Return the (X, Y) coordinate for the center point of the cell that contains the specified text.  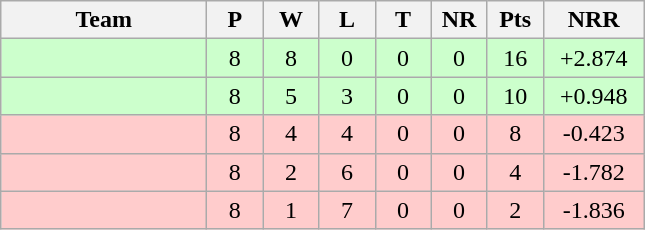
L (347, 20)
+0.948 (594, 96)
1 (291, 210)
Team (104, 20)
T (403, 20)
Pts (515, 20)
NRR (594, 20)
3 (347, 96)
-1.836 (594, 210)
5 (291, 96)
16 (515, 58)
W (291, 20)
10 (515, 96)
+2.874 (594, 58)
NR (459, 20)
-1.782 (594, 172)
P (235, 20)
-0.423 (594, 134)
6 (347, 172)
7 (347, 210)
